Output the [x, y] coordinate of the center of the cell containing the given text.  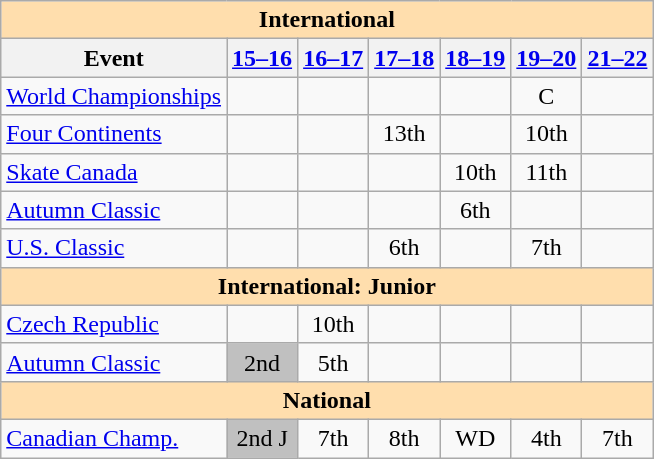
World Championships [114, 96]
19–20 [546, 58]
C [546, 96]
4th [546, 438]
U.S. Classic [114, 248]
Canadian Champ. [114, 438]
5th [334, 362]
21–22 [618, 58]
Czech Republic [114, 324]
2nd [262, 362]
Four Continents [114, 134]
WD [476, 438]
17–18 [404, 58]
11th [546, 172]
16–17 [334, 58]
15–16 [262, 58]
8th [404, 438]
Event [114, 58]
International [327, 20]
National [327, 400]
18–19 [476, 58]
International: Junior [327, 286]
2nd J [262, 438]
Skate Canada [114, 172]
13th [404, 134]
